From the cell containing the given text, extract its center point as (X, Y) coordinate. 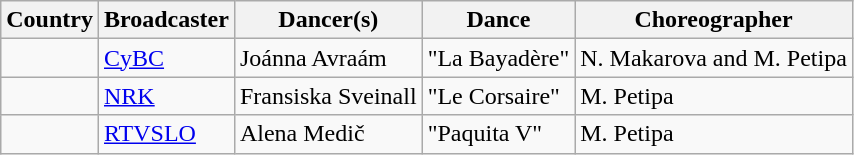
N. Makarova and M. Petipa (714, 58)
Alena Medič (328, 134)
"Paquita V" (498, 134)
Broadcaster (166, 20)
Dancer(s) (328, 20)
CyBC (166, 58)
Country (50, 20)
NRK (166, 96)
RTVSLO (166, 134)
Choreographer (714, 20)
Fransiska Sveinall (328, 96)
"La Bayadère" (498, 58)
Dance (498, 20)
"Le Corsaire" (498, 96)
Joánna Avraám (328, 58)
